Determine the [X, Y] coordinate at the center of the cell enclosing the given text.  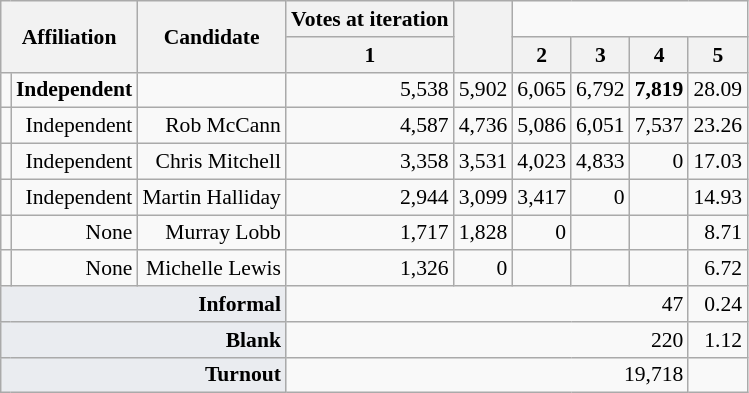
Votes at iteration [370, 19]
3 [600, 55]
2,944 [370, 197]
Blank [144, 340]
1,828 [484, 233]
5,538 [370, 90]
7,819 [660, 90]
17.03 [718, 162]
19,718 [487, 375]
Michelle Lewis [212, 269]
1,326 [370, 269]
Rob McCann [212, 126]
5,086 [542, 126]
1.12 [718, 340]
1 [370, 55]
6.72 [718, 269]
3,531 [484, 162]
220 [487, 340]
Informal [144, 304]
Chris Mitchell [212, 162]
1,717 [370, 233]
7,537 [660, 126]
4,736 [484, 126]
4 [660, 55]
0.24 [718, 304]
Turnout [144, 375]
Murray Lobb [212, 233]
Martin Halliday [212, 197]
3,358 [370, 162]
6,792 [600, 90]
6,065 [542, 90]
28.09 [718, 90]
6,051 [600, 126]
Affiliation [70, 36]
Candidate [212, 36]
47 [487, 304]
3,099 [484, 197]
4,023 [542, 162]
4,833 [600, 162]
14.93 [718, 197]
5,902 [484, 90]
4,587 [370, 126]
2 [542, 55]
5 [718, 55]
3,417 [542, 197]
23.26 [718, 126]
8.71 [718, 233]
